Capture the cell that displays the provided text and extract its (x, y) central coordinate. 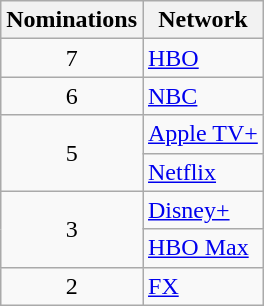
Nominations (72, 20)
5 (72, 153)
3 (72, 229)
2 (72, 286)
Apple TV+ (202, 134)
Network (202, 20)
6 (72, 96)
HBO (202, 58)
FX (202, 286)
Netflix (202, 172)
7 (72, 58)
HBO Max (202, 248)
NBC (202, 96)
Disney+ (202, 210)
